Return the (X, Y) coordinate for the center point of the cell that contains the specified text.  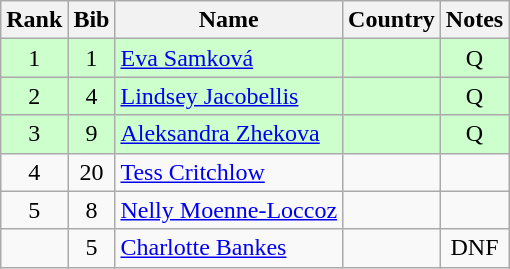
Name (229, 20)
8 (92, 210)
Bib (92, 20)
3 (34, 134)
Nelly Moenne-Loccoz (229, 210)
DNF (474, 248)
Tess Critchlow (229, 172)
Notes (474, 20)
Charlotte Bankes (229, 248)
20 (92, 172)
9 (92, 134)
2 (34, 96)
Eva Samková (229, 58)
Rank (34, 20)
Country (392, 20)
Lindsey Jacobellis (229, 96)
Aleksandra Zhekova (229, 134)
